Extract the (x, y) coordinate from the center of the cell holding the provided text.  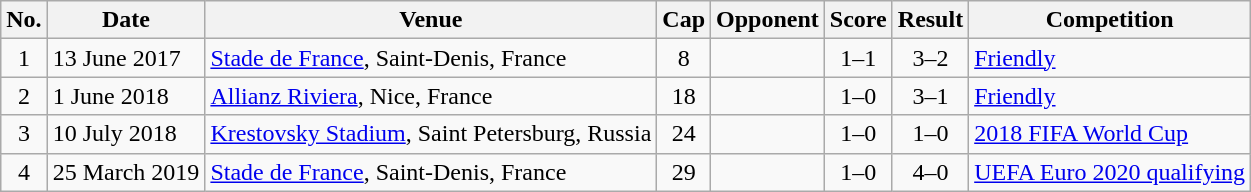
4 (24, 172)
No. (24, 20)
4–0 (930, 172)
Allianz Riviera, Nice, France (431, 96)
8 (684, 58)
Result (930, 20)
3–2 (930, 58)
1 (24, 58)
29 (684, 172)
UEFA Euro 2020 qualifying (1110, 172)
1 June 2018 (126, 96)
25 March 2019 (126, 172)
Venue (431, 20)
Krestovsky Stadium, Saint Petersburg, Russia (431, 134)
Opponent (768, 20)
2018 FIFA World Cup (1110, 134)
3–1 (930, 96)
Score (858, 20)
3 (24, 134)
24 (684, 134)
1–1 (858, 58)
2 (24, 96)
Competition (1110, 20)
Cap (684, 20)
18 (684, 96)
Date (126, 20)
10 July 2018 (126, 134)
13 June 2017 (126, 58)
